Return the (X, Y) coordinate for the center point of the cell that contains the specified text.  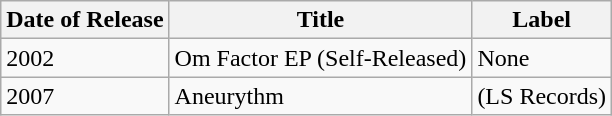
Label (542, 20)
Om Factor EP (Self-Released) (320, 58)
Date of Release (85, 20)
Aneurythm (320, 96)
2002 (85, 58)
2007 (85, 96)
(LS Records) (542, 96)
None (542, 58)
Title (320, 20)
